Identify which cell holds the provided text, then report its (x, y) central coordinate. 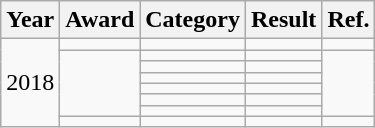
2018 (30, 83)
Ref. (348, 20)
Category (193, 20)
Result (283, 20)
Year (30, 20)
Award (100, 20)
